Find where the given text appears and provide that cell's center as (x, y) coordinate. 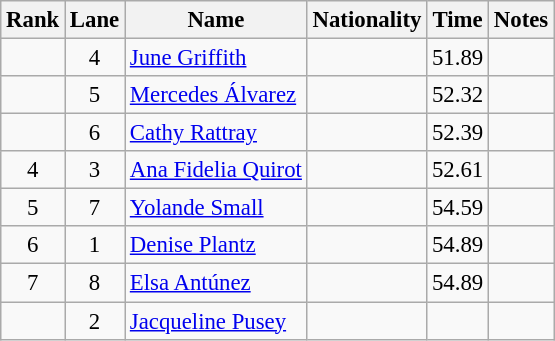
Nationality (366, 20)
8 (95, 283)
52.61 (458, 170)
Name (216, 20)
Ana Fidelia Quirot (216, 170)
54.59 (458, 208)
Mercedes Álvarez (216, 95)
Elsa Antúnez (216, 283)
Notes (522, 20)
3 (95, 170)
Lane (95, 20)
2 (95, 321)
52.32 (458, 95)
Rank (33, 20)
Cathy Rattray (216, 133)
51.89 (458, 58)
Jacqueline Pusey (216, 321)
52.39 (458, 133)
1 (95, 245)
Time (458, 20)
June Griffith (216, 58)
Yolande Small (216, 208)
Denise Plantz (216, 245)
